Capture the cell that displays the provided text and extract its [x, y] central coordinate. 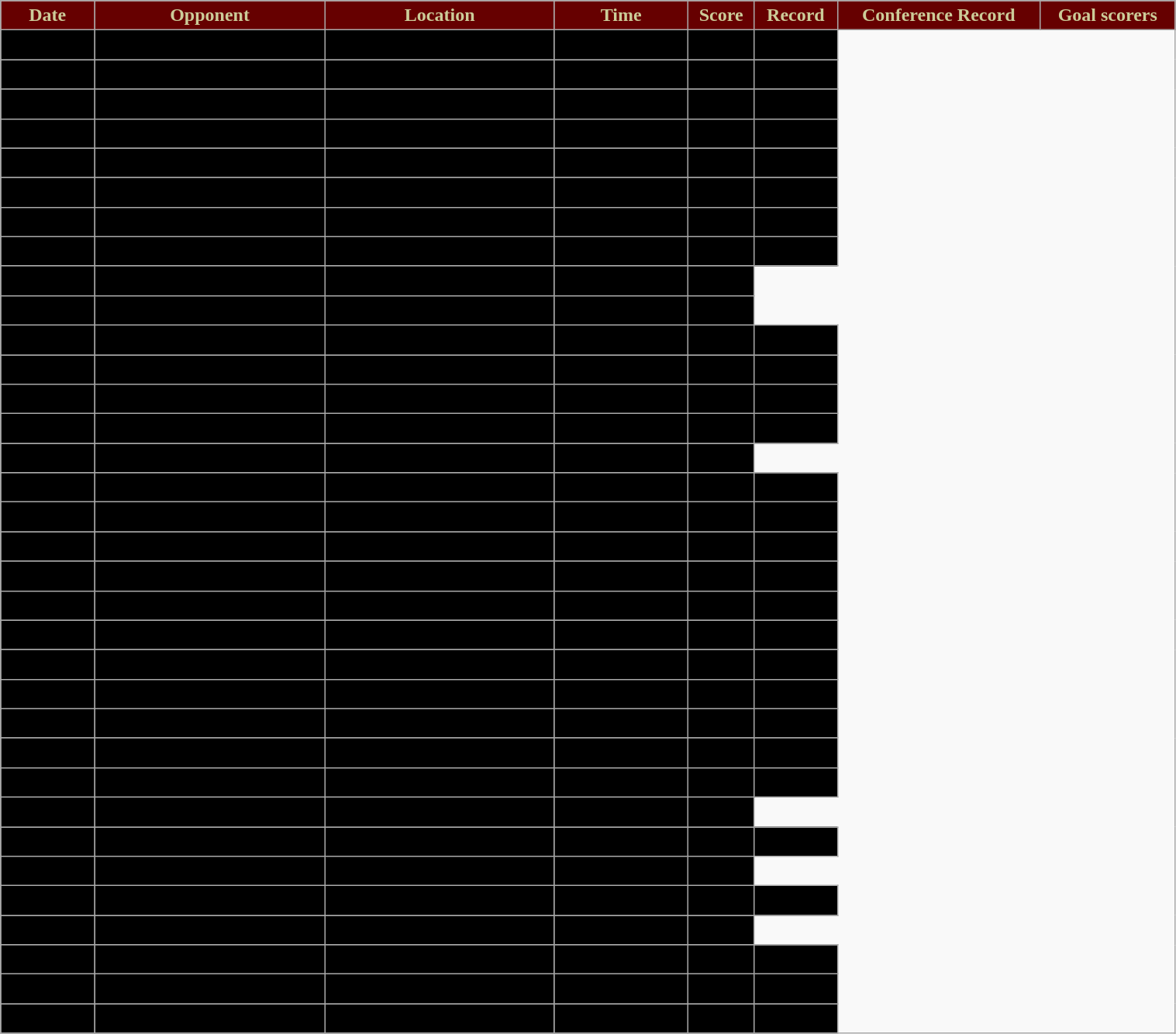
11/18/11 [48, 370]
01/20/12 [48, 753]
vs. Princeton [210, 429]
Boston (Northeastern) [439, 605]
Burlington, Vt. [439, 694]
02/17/12 [48, 989]
01/14/12 [48, 694]
Storrs, Conn. [439, 782]
12/09/11 [48, 546]
at Vermont [210, 694]
01/10/12 [48, 664]
01/31/12 [48, 841]
Hampden, Conn. [439, 399]
Goal scorers [1107, 16]
11/27/11 [48, 458]
02/18/12 [48, 1018]
Time [622, 16]
10/15/11 [48, 133]
Boston [439, 339]
Durham, N.H. [439, 104]
Beanpot Consolation [210, 871]
01/25/12 [48, 812]
10/28/11 [48, 222]
vs. Clarkson [210, 635]
Location [439, 16]
Opponent [210, 16]
02/07/12 [48, 871]
10/30/11 [48, 251]
Record [795, 16]
10/09/11 [48, 74]
02/04/12 [48, 901]
01/06/12 [48, 635]
10/08/11 [48, 45]
10/21/11 [48, 163]
vs. St. Lawrence [210, 605]
11/02/11 [48, 281]
at Providence [210, 222]
02/12/12 [48, 960]
01/22/12 [48, 782]
11/17/11 [48, 339]
10/23/11 [48, 192]
at Northeastern [210, 339]
vs. Boston University * [210, 281]
12/04/11 [48, 517]
12/10/11 [48, 576]
3:00 p.m. ET [622, 310]
at New Hampshire [210, 104]
Storrs, Conn. 1:00 p.m. [439, 930]
vs. Maine [210, 251]
5:00 p.m. [622, 841]
Date [48, 16]
11/22/11 [48, 399]
10/14/11 [48, 104]
vs. Dartmouth [210, 192]
01/05/12 [48, 605]
11/05/11 [48, 310]
Score [721, 16]
Conference Record [938, 16]
vs. Quinnipiac [210, 163]
11/25/11 [48, 429]
01/17/12 [48, 723]
02/11/12 [48, 930]
at Brown [210, 458]
at Quinnipiac [210, 399]
12/03/11 [48, 488]
vs. Connecticut [210, 960]
